Identify which cell holds the provided text, then report its [x, y] central coordinate. 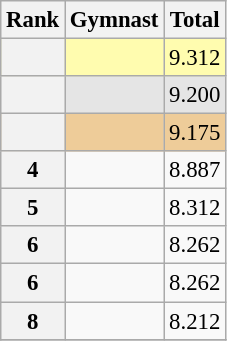
9.175 [195, 133]
8 [33, 321]
9.312 [195, 58]
Rank [33, 20]
5 [33, 208]
Gymnast [114, 20]
8.312 [195, 208]
Total [195, 20]
8.212 [195, 321]
4 [33, 170]
8.887 [195, 170]
9.200 [195, 95]
